Capture the cell that displays the provided text and extract its (x, y) central coordinate. 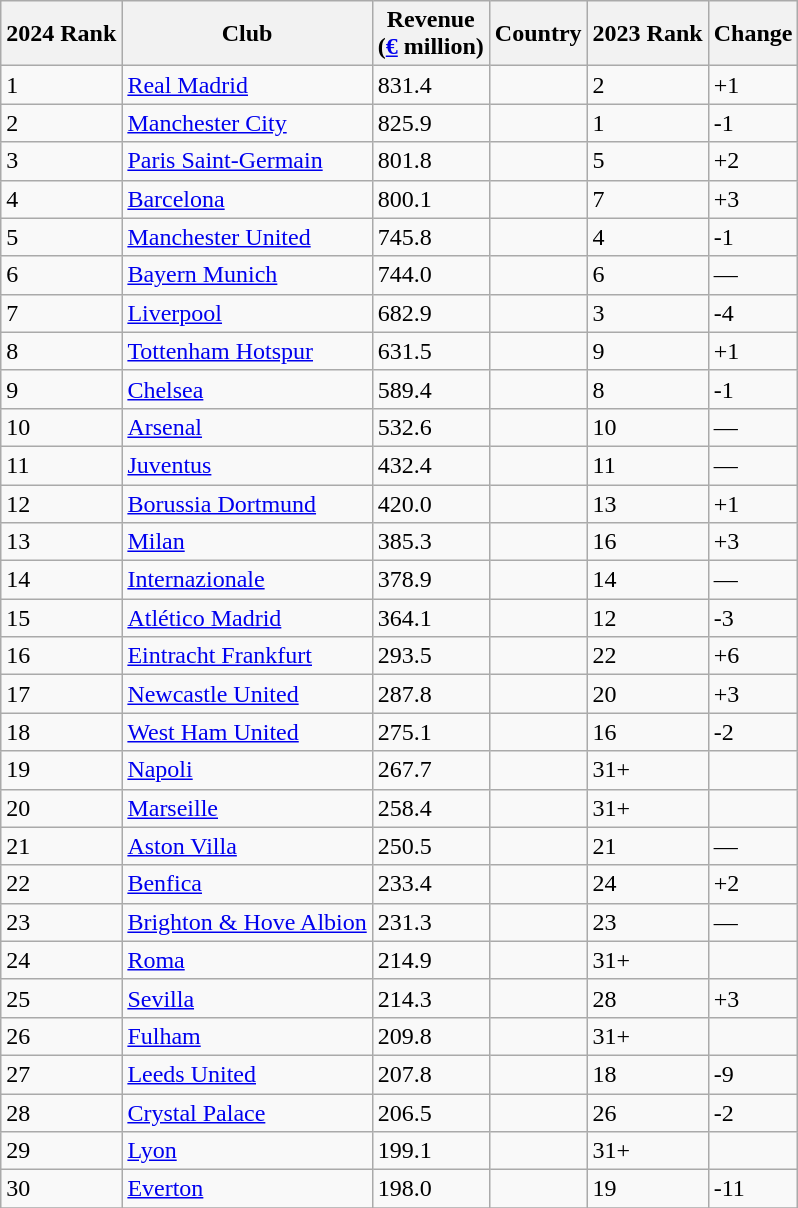
231.3 (430, 922)
Country (538, 34)
214.3 (430, 998)
Manchester City (247, 123)
Crystal Palace (247, 1113)
364.1 (430, 618)
209.8 (430, 1036)
Atlético Madrid (247, 618)
631.5 (430, 351)
Lyon (247, 1151)
Everton (247, 1189)
+6 (753, 656)
Paris Saint-Germain (247, 161)
Bayern Munich (247, 275)
385.3 (430, 542)
258.4 (430, 808)
378.9 (430, 580)
-4 (753, 313)
Club (247, 34)
27 (62, 1074)
800.1 (430, 199)
233.4 (430, 884)
-9 (753, 1074)
267.7 (430, 770)
432.4 (430, 465)
745.8 (430, 237)
29 (62, 1151)
Internazionale (247, 580)
Marseille (247, 808)
Barcelona (247, 199)
Change (753, 34)
30 (62, 1189)
Tottenham Hotspur (247, 351)
Borussia Dortmund (247, 503)
Napoli (247, 770)
Liverpool (247, 313)
-11 (753, 1189)
206.5 (430, 1113)
Leeds United (247, 1074)
Milan (247, 542)
589.4 (430, 389)
Brighton & Hove Albion (247, 922)
Aston Villa (247, 846)
Revenue (€ million) (430, 34)
682.9 (430, 313)
Juventus (247, 465)
2023 Rank (648, 34)
744.0 (430, 275)
214.9 (430, 960)
2024 Rank (62, 34)
Benfica (247, 884)
Manchester United (247, 237)
532.6 (430, 427)
Sevilla (247, 998)
Real Madrid (247, 85)
25 (62, 998)
207.8 (430, 1074)
825.9 (430, 123)
Eintracht Frankfurt (247, 656)
Newcastle United (247, 694)
801.8 (430, 161)
15 (62, 618)
275.1 (430, 732)
Arsenal (247, 427)
-3 (753, 618)
287.8 (430, 694)
West Ham United (247, 732)
199.1 (430, 1151)
17 (62, 694)
831.4 (430, 85)
Fulham (247, 1036)
198.0 (430, 1189)
420.0 (430, 503)
293.5 (430, 656)
250.5 (430, 846)
Roma (247, 960)
Chelsea (247, 389)
